Provide the (x, y) coordinate of the cell's center where the given text is located.  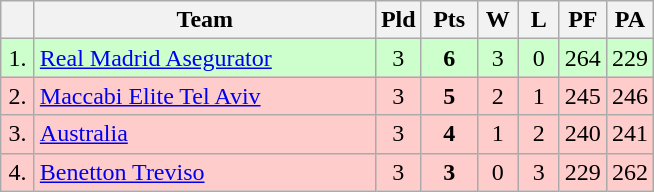
240 (582, 134)
Maccabi Elite Tel Aviv (204, 96)
241 (630, 134)
PA (630, 20)
Pld (398, 20)
L (538, 20)
6 (449, 58)
4 (449, 134)
1. (18, 58)
262 (630, 172)
245 (582, 96)
Benetton Treviso (204, 172)
PF (582, 20)
Australia (204, 134)
W (498, 20)
Pts (449, 20)
Team (204, 20)
5 (449, 96)
3. (18, 134)
2. (18, 96)
246 (630, 96)
264 (582, 58)
Real Madrid Asegurator (204, 58)
4. (18, 172)
